Return the [x, y] coordinate for the center point of the cell that contains the specified text.  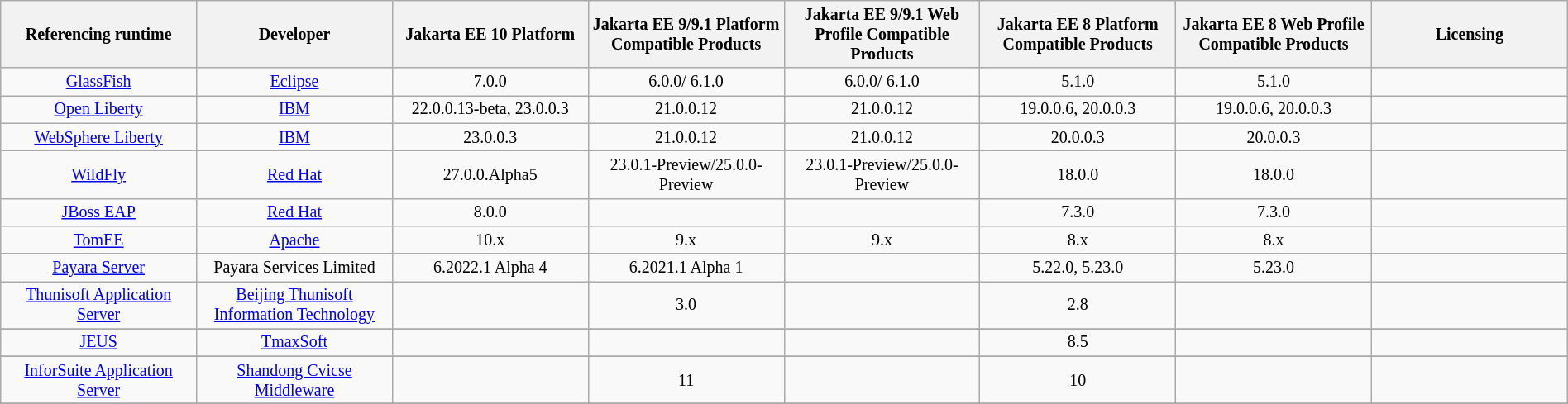
InforSuite Application Server [99, 380]
Apache [294, 240]
Payara Server [99, 268]
2.8 [1078, 306]
5.22.0, 5.23.0 [1078, 268]
WildFly [99, 175]
Developer [294, 35]
10 [1078, 380]
Eclipse [294, 83]
Referencing runtime [99, 35]
23.0.0.3 [490, 137]
Jakarta EE 8 Platform Compatible Products [1078, 35]
TmaxSoft [294, 342]
22.0.0.13-beta, 23.0.0.3 [490, 109]
8.5 [1078, 342]
7.0.0 [490, 83]
GlassFish [99, 83]
Open Liberty [99, 109]
Jakarta EE 9/9.1 Web Profile Compatible Products [882, 35]
27.0.0.Alpha5 [490, 175]
JBoss EAP [99, 212]
6.2021.1 Alpha 1 [686, 268]
8.0.0 [490, 212]
6.2022.1 Alpha 4 [490, 268]
10.x [490, 240]
Shandong Cvicse Middleware [294, 380]
Payara Services Limited [294, 268]
Beijing Thunisoft Information Technology [294, 306]
3.0 [686, 306]
Jakarta EE 10 Platform [490, 35]
Jakarta EE 9/9.1 Platform Compatible Products [686, 35]
Jakarta EE 8 Web Profile Compatible Products [1274, 35]
5.23.0 [1274, 268]
WebSphere Liberty [99, 137]
11 [686, 380]
Licensing [1469, 35]
JEUS [99, 342]
TomEE [99, 240]
Thunisoft Application Server [99, 306]
